Provide the [X, Y] coordinate of the cell's center where the given text is located.  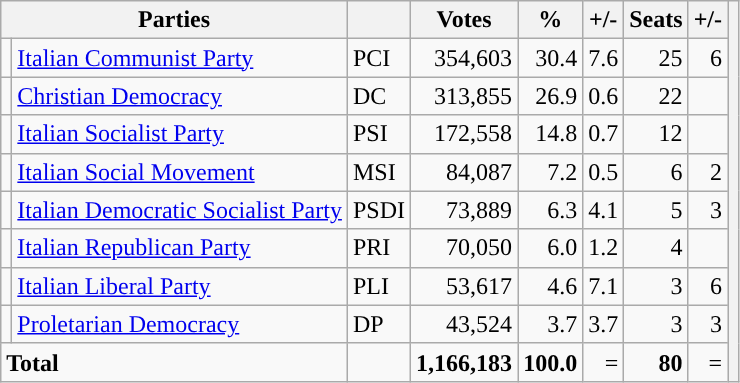
Italian Democratic Socialist Party [180, 210]
PRI [378, 248]
Votes [464, 20]
2 [708, 172]
1,166,183 [464, 362]
PSI [378, 134]
PLI [378, 286]
5 [656, 210]
Italian Socialist Party [180, 134]
6.3 [550, 210]
1.2 [604, 248]
7.2 [550, 172]
DC [378, 96]
53,617 [464, 286]
26.9 [550, 96]
12 [656, 134]
% [550, 20]
Italian Republican Party [180, 248]
313,855 [464, 96]
0.5 [604, 172]
4.1 [604, 210]
354,603 [464, 58]
7.1 [604, 286]
4 [656, 248]
43,524 [464, 324]
172,558 [464, 134]
MSI [378, 172]
Italian Social Movement [180, 172]
PCI [378, 58]
6.0 [550, 248]
7.6 [604, 58]
Parties [174, 20]
0.7 [604, 134]
14.8 [550, 134]
Italian Communist Party [180, 58]
Seats [656, 20]
0.6 [604, 96]
22 [656, 96]
100.0 [550, 362]
PSDI [378, 210]
Christian Democracy [180, 96]
DP [378, 324]
30.4 [550, 58]
73,889 [464, 210]
84,087 [464, 172]
Proletarian Democracy [180, 324]
70,050 [464, 248]
Total [174, 362]
Italian Liberal Party [180, 286]
4.6 [550, 286]
25 [656, 58]
80 [656, 362]
